Locate the cell with the specified text and output its [X, Y] center coordinate. 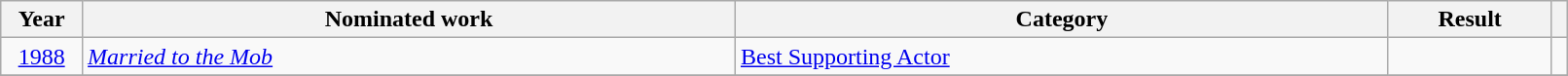
Best Supporting Actor [1061, 57]
Result [1470, 19]
Nominated work [409, 19]
Year [42, 19]
1988 [42, 57]
Married to the Mob [409, 57]
Category [1061, 19]
